Search for the cell housing the specified text and yield its [x, y] center coordinate. 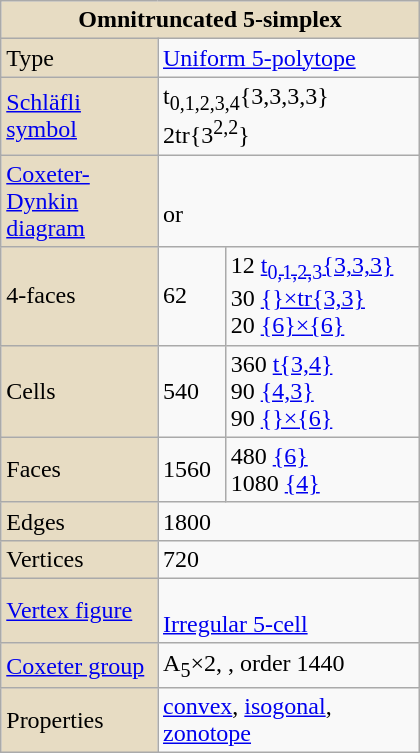
Coxeter-Dynkindiagram [80, 201]
Properties [80, 720]
Type [80, 58]
Vertex figure [80, 610]
A5×2, , order 1440 [289, 665]
Faces [80, 470]
720 [289, 559]
1800 [289, 521]
Edges [80, 521]
Omnitruncated 5-simplex [210, 20]
Schläfli symbol [80, 116]
360 t{3,4}90 {4,3}90 {}×{6} [322, 391]
or [289, 201]
480 {6}1080 {4} [322, 470]
Cells [80, 391]
Coxeter group [80, 665]
Uniform 5-polytope [289, 58]
t0,1,2,3,4{3,3,3,3}2tr{32,2} [289, 116]
convex, isogonal, zonotope [289, 720]
62 [192, 296]
12 t0,1,2,3{3,3,3}30 {}×tr{3,3}20 {6}×{6} [322, 296]
Irregular 5-cell [289, 610]
4-faces [80, 296]
1560 [192, 470]
Vertices [80, 559]
540 [192, 391]
